Search for the cell housing the specified text and yield its [X, Y] center coordinate. 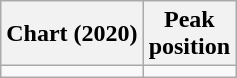
Chart (2020) [72, 34]
Peakposition [189, 34]
